Return [x, y] of the center of cell containing provided text 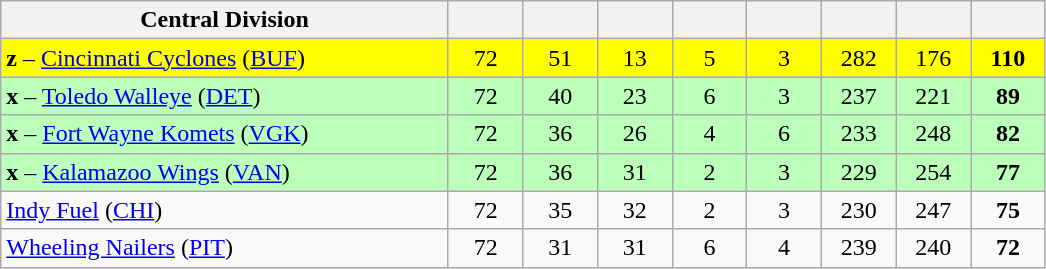
248 [934, 134]
176 [934, 58]
233 [858, 134]
x – Kalamazoo Wings (VAN) [225, 172]
240 [934, 248]
23 [636, 96]
51 [560, 58]
x – Fort Wayne Komets (VGK) [225, 134]
254 [934, 172]
32 [636, 210]
26 [636, 134]
z – Cincinnati Cyclones (BUF) [225, 58]
221 [934, 96]
35 [560, 210]
Wheeling Nailers (PIT) [225, 248]
Indy Fuel (CHI) [225, 210]
237 [858, 96]
247 [934, 210]
82 [1008, 134]
77 [1008, 172]
229 [858, 172]
110 [1008, 58]
282 [858, 58]
x – Toledo Walleye (DET) [225, 96]
5 [710, 58]
230 [858, 210]
40 [560, 96]
239 [858, 248]
13 [636, 58]
Central Division [225, 20]
89 [1008, 96]
75 [1008, 210]
